From the cell containing the given text, extract its center point as [X, Y] coordinate. 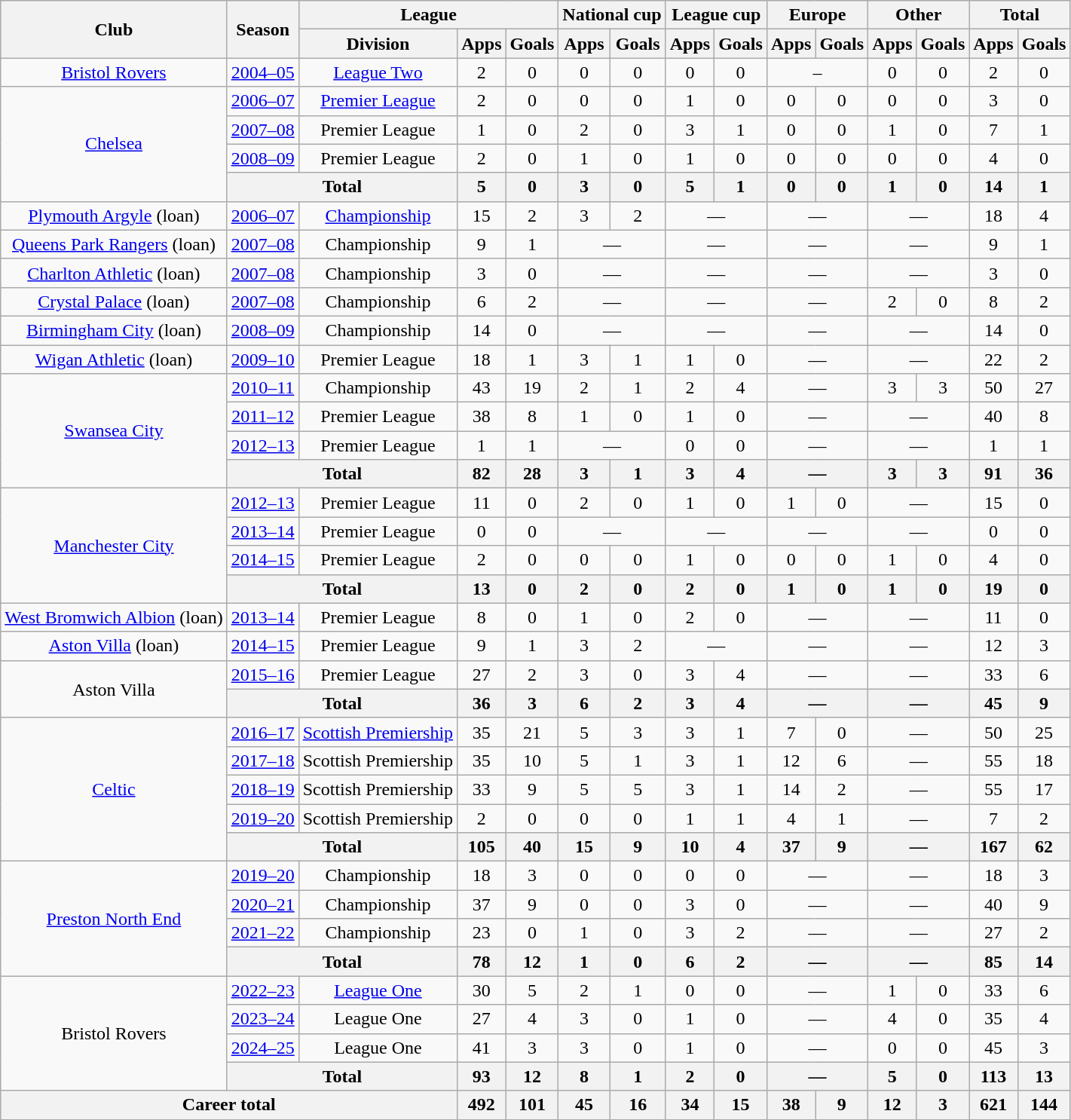
21 [532, 732]
492 [482, 1105]
League [428, 15]
Chelsea [114, 144]
2020–21 [262, 904]
2009–10 [262, 360]
Wigan Athletic (loan) [114, 360]
Aston Villa [114, 689]
144 [1044, 1105]
Charlton Athletic (loan) [114, 273]
Crystal Palace (loan) [114, 301]
Other [919, 15]
League cup [716, 15]
2016–17 [262, 732]
91 [993, 474]
105 [482, 847]
2023–24 [262, 1019]
22 [993, 360]
2022–23 [262, 990]
78 [482, 962]
23 [482, 933]
93 [482, 1076]
2015–16 [262, 675]
62 [1044, 847]
85 [993, 962]
Plymouth Argyle (loan) [114, 216]
West Bromwich Albion (loan) [114, 617]
Career total [229, 1105]
2017–18 [262, 760]
113 [993, 1076]
Season [262, 29]
Birmingham City (loan) [114, 330]
League Two [378, 72]
30 [482, 990]
34 [690, 1105]
Preston North End [114, 919]
2011–12 [262, 417]
621 [993, 1105]
National cup [612, 15]
Celtic [114, 789]
82 [482, 474]
16 [638, 1105]
101 [532, 1105]
2010–11 [262, 388]
167 [993, 847]
43 [482, 388]
2018–19 [262, 789]
2024–25 [262, 1048]
Division [378, 44]
Manchester City [114, 546]
2004–05 [262, 72]
Queens Park Rangers (loan) [114, 244]
17 [1044, 789]
Europe [817, 15]
28 [532, 474]
– [817, 72]
2021–22 [262, 933]
25 [1044, 732]
Aston Villa (loan) [114, 646]
Club [114, 29]
Swansea City [114, 431]
41 [482, 1048]
